Output the (x, y) coordinate of the center of the cell containing the given text.  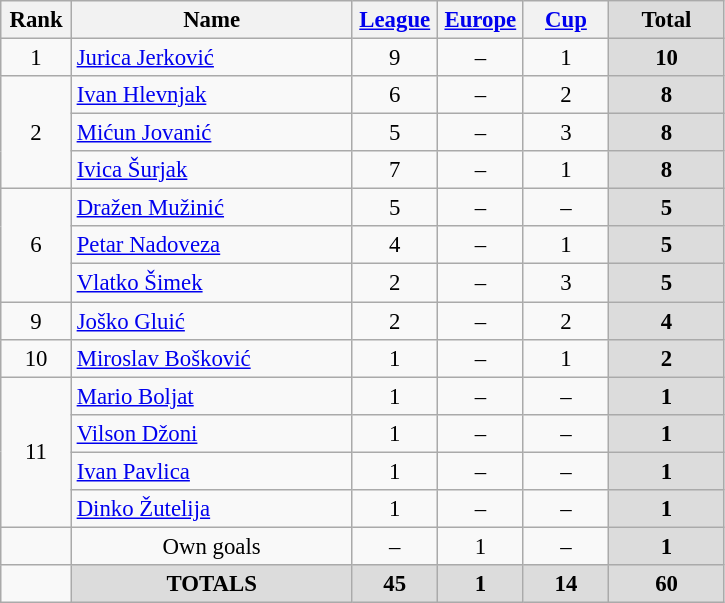
45 (395, 584)
Total (667, 20)
League (395, 20)
Own goals (212, 546)
Dinko Žutelija (212, 509)
60 (667, 584)
7 (395, 170)
Ivica Šurjak (212, 170)
14 (566, 584)
TOTALS (212, 584)
Europe (481, 20)
Joško Gluić (212, 321)
Miroslav Bošković (212, 358)
Vlatko Šimek (212, 283)
Vilson Džoni (212, 433)
Rank (36, 20)
Mario Boljat (212, 396)
Cup (566, 20)
Jurica Jerković (212, 58)
Name (212, 20)
Ivan Pavlica (212, 471)
Dražen Mužinić (212, 208)
11 (36, 452)
Mićun Jovanić (212, 133)
Ivan Hlevnjak (212, 95)
Petar Nadoveza (212, 245)
